Identify which cell holds the provided text, then report its [x, y] central coordinate. 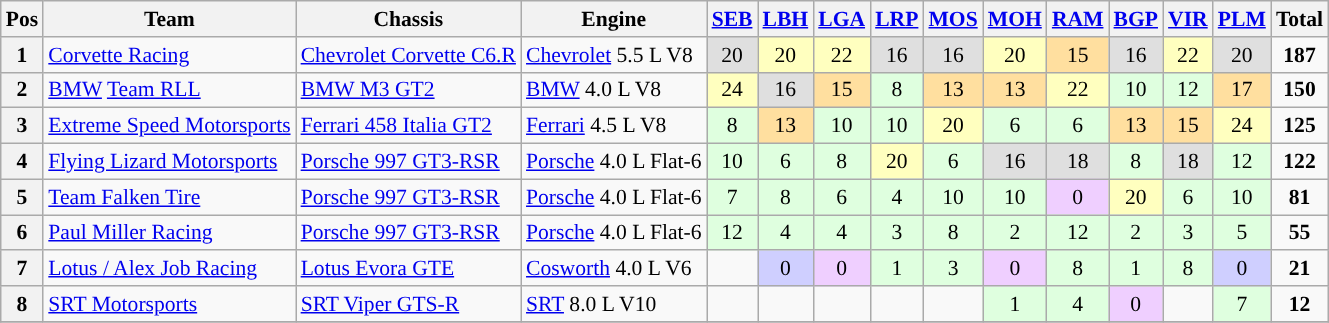
Extreme Speed Motorsports [169, 126]
Corvette Racing [169, 55]
MOS [952, 19]
Total [1300, 19]
Chassis [408, 19]
SRT 8.0 L V10 [614, 304]
Pos [22, 19]
55 [1300, 233]
LRP [896, 19]
BGP [1136, 19]
Paul Miller Racing [169, 233]
Engine [614, 19]
Lotus / Alex Job Racing [169, 269]
122 [1300, 162]
SRT Motorsports [169, 304]
Ferrari 458 Italia GT2 [408, 126]
RAM [1078, 19]
PLM [1242, 19]
LGA [842, 19]
VIR [1188, 19]
SRT Viper GTS-R [408, 304]
BMW M3 GT2 [408, 90]
Ferrari 4.5 L V8 [614, 126]
150 [1300, 90]
187 [1300, 55]
Team [169, 19]
Chevrolet Corvette C6.R [408, 55]
17 [1242, 90]
21 [1300, 269]
LBH [786, 19]
Cosworth 4.0 L V6 [614, 269]
MOH [1015, 19]
Flying Lizard Motorsports [169, 162]
125 [1300, 126]
SEB [732, 19]
BMW 4.0 L V8 [614, 90]
Team Falken Tire [169, 197]
81 [1300, 197]
Chevrolet 5.5 L V8 [614, 55]
Lotus Evora GTE [408, 269]
BMW Team RLL [169, 90]
